Pinpoint the cell where the given text exists, returning its [X, Y] midpoint coordinate. 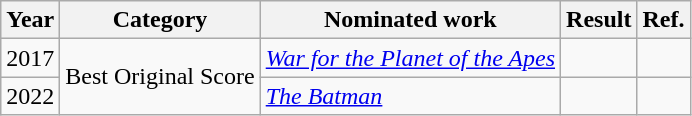
Result [599, 20]
Ref. [664, 20]
2017 [30, 58]
War for the Planet of the Apes [410, 58]
The Batman [410, 96]
Nominated work [410, 20]
Best Original Score [160, 77]
Category [160, 20]
Year [30, 20]
2022 [30, 96]
